From the cell containing the given text, extract its center point as [x, y] coordinate. 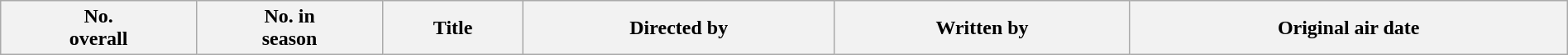
No. inseason [289, 28]
Title [453, 28]
Original air date [1348, 28]
No.overall [99, 28]
Written by [982, 28]
Directed by [678, 28]
